Determine the (x, y) coordinate at the center of the cell enclosing the given text.  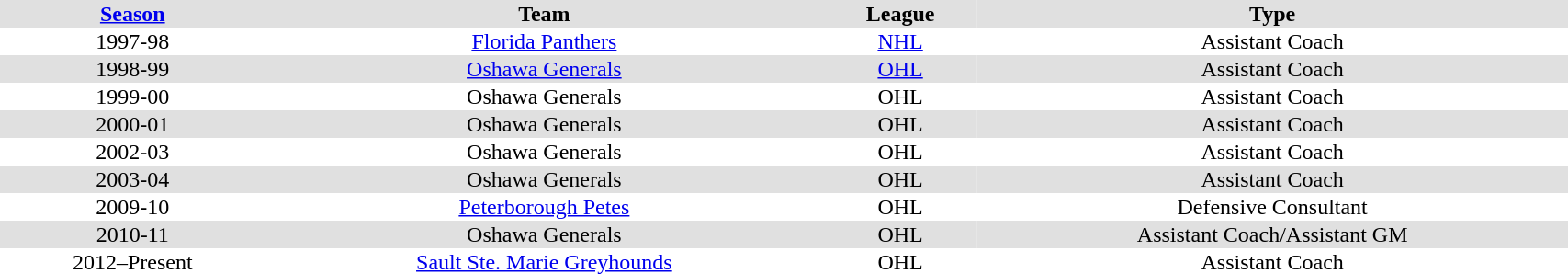
Defensive Consultant (1272, 207)
NHL (900, 41)
Peterborough Petes (544, 207)
Team (544, 14)
2000-01 (132, 124)
2010-11 (132, 234)
Florida Panthers (544, 41)
2009-10 (132, 207)
Type (1272, 14)
1998-99 (132, 69)
Assistant Coach/Assistant GM (1272, 234)
1999-00 (132, 97)
2002-03 (132, 152)
Season (132, 14)
League (900, 14)
1997-98 (132, 41)
2003-04 (132, 179)
